Pinpoint the cell where the given text exists, returning its (X, Y) midpoint coordinate. 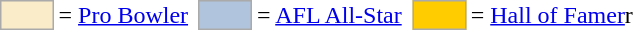
= Pro Bowler (124, 15)
= AFL All-Star (330, 15)
